Return the (x, y) coordinate for the center point of the cell that contains the specified text.  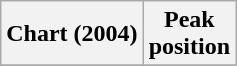
Chart (2004) (72, 34)
Peakposition (189, 34)
